From the cell containing the given text, extract its center point as (X, Y) coordinate. 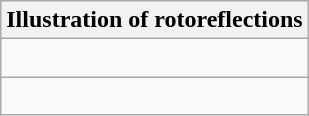
Illustration of rotoreflections (154, 20)
